Locate the cell with the specified text and output its [X, Y] center coordinate. 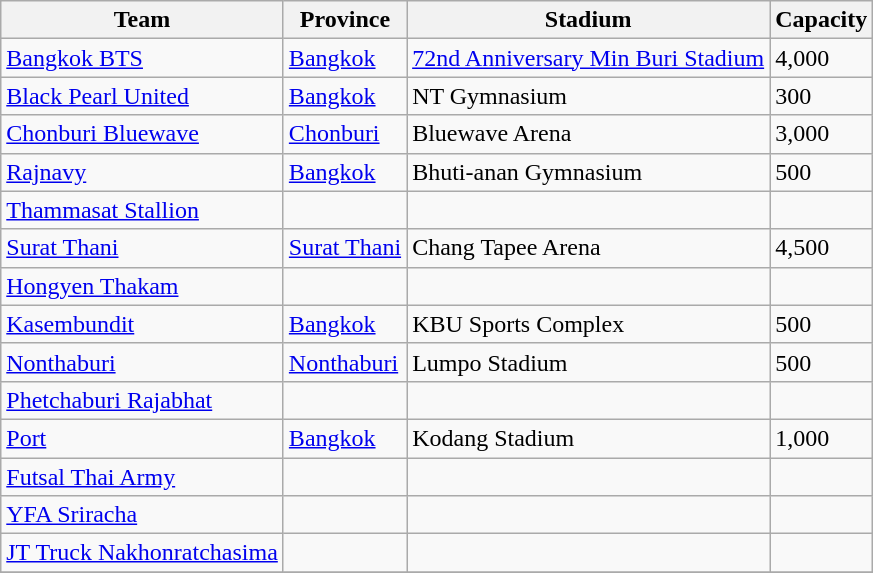
Bluewave Arena [588, 134]
Phetchaburi Rajabhat [142, 400]
Lumpo Stadium [588, 362]
Capacity [822, 20]
4,000 [822, 58]
JT Truck Nakhonratchasima [142, 553]
Stadium [588, 20]
4,500 [822, 248]
Hongyen Thakam [142, 286]
Futsal Thai Army [142, 477]
Province [344, 20]
Chang Tapee Arena [588, 248]
3,000 [822, 134]
300 [822, 96]
Kodang Stadium [588, 438]
72nd Anniversary Min Buri Stadium [588, 58]
YFA Sriracha [142, 515]
Bhuti-anan Gymnasium [588, 172]
Chonburi [344, 134]
Black Pearl United [142, 96]
Port [142, 438]
Thammasat Stallion [142, 210]
Bangkok BTS [142, 58]
Rajnavy [142, 172]
KBU Sports Complex [588, 324]
Chonburi Bluewave [142, 134]
NT Gymnasium [588, 96]
Team [142, 20]
Kasembundit [142, 324]
1,000 [822, 438]
